Output the [x, y] coordinate of the center of the cell containing the given text.  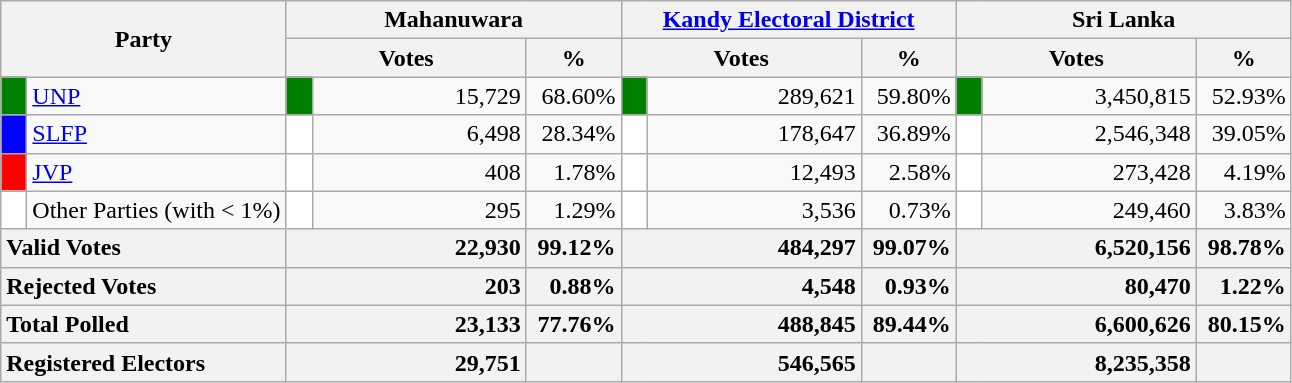
1.78% [574, 172]
23,133 [406, 324]
22,930 [406, 248]
Other Parties (with < 1%) [156, 210]
68.60% [574, 96]
0.93% [908, 286]
3.83% [1244, 210]
6,498 [419, 134]
0.88% [574, 286]
289,621 [754, 96]
Mahanuwara [454, 20]
80.15% [1244, 324]
546,565 [741, 362]
12,493 [754, 172]
2.58% [908, 172]
Total Polled [144, 324]
4.19% [1244, 172]
99.12% [574, 248]
3,536 [754, 210]
28.34% [574, 134]
8,235,358 [1076, 362]
408 [419, 172]
77.76% [574, 324]
295 [419, 210]
1.22% [1244, 286]
29,751 [406, 362]
Party [144, 39]
3,450,815 [1089, 96]
2,546,348 [1089, 134]
JVP [156, 172]
39.05% [1244, 134]
59.80% [908, 96]
484,297 [741, 248]
273,428 [1089, 172]
6,600,626 [1076, 324]
UNP [156, 96]
Sri Lanka [1124, 20]
80,470 [1076, 286]
0.73% [908, 210]
89.44% [908, 324]
SLFP [156, 134]
Rejected Votes [144, 286]
15,729 [419, 96]
1.29% [574, 210]
Registered Electors [144, 362]
249,460 [1089, 210]
98.78% [1244, 248]
Kandy Electoral District [788, 20]
Valid Votes [144, 248]
178,647 [754, 134]
36.89% [908, 134]
99.07% [908, 248]
4,548 [741, 286]
52.93% [1244, 96]
488,845 [741, 324]
6,520,156 [1076, 248]
203 [406, 286]
